Search for the cell housing the specified text and yield its [X, Y] center coordinate. 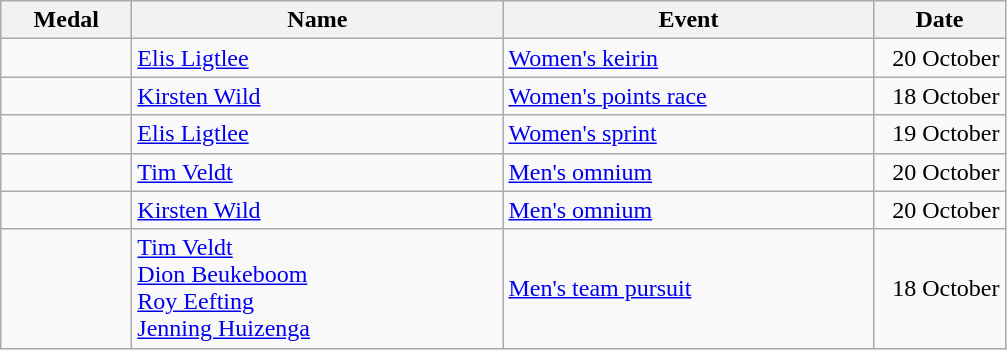
Women's keirin [688, 58]
Event [688, 20]
Name [318, 20]
Men's team pursuit [688, 288]
Women's sprint [688, 134]
Tim VeldtDion BeukeboomRoy EeftingJenning Huizenga [318, 288]
Tim Veldt [318, 172]
Date [940, 20]
19 October [940, 134]
Medal [66, 20]
Women's points race [688, 96]
